Scan for the cell matching the given text and deliver its (X, Y) coordinate at center. 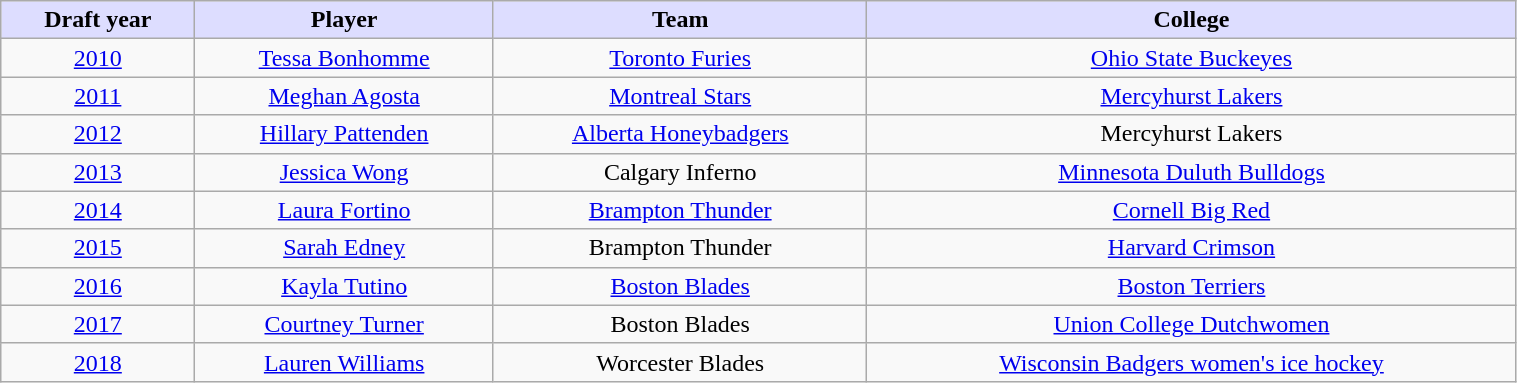
2016 (98, 286)
Hillary Pattenden (344, 134)
Wisconsin Badgers women's ice hockey (1192, 362)
2014 (98, 210)
Laura Fortino (344, 210)
Lauren Williams (344, 362)
2017 (98, 324)
2013 (98, 172)
Montreal Stars (680, 96)
Toronto Furies (680, 58)
Harvard Crimson (1192, 248)
Ohio State Buckeyes (1192, 58)
Boston Terriers (1192, 286)
Union College Dutchwomen (1192, 324)
2015 (98, 248)
College (1192, 20)
Meghan Agosta (344, 96)
Player (344, 20)
Team (680, 20)
Alberta Honeybadgers (680, 134)
2011 (98, 96)
Tessa Bonhomme (344, 58)
2018 (98, 362)
Jessica Wong (344, 172)
Courtney Turner (344, 324)
Minnesota Duluth Bulldogs (1192, 172)
2012 (98, 134)
Sarah Edney (344, 248)
Worcester Blades (680, 362)
Cornell Big Red (1192, 210)
Draft year (98, 20)
Kayla Tutino (344, 286)
Calgary Inferno (680, 172)
2010 (98, 58)
